Search for the cell housing the specified text and yield its (x, y) center coordinate. 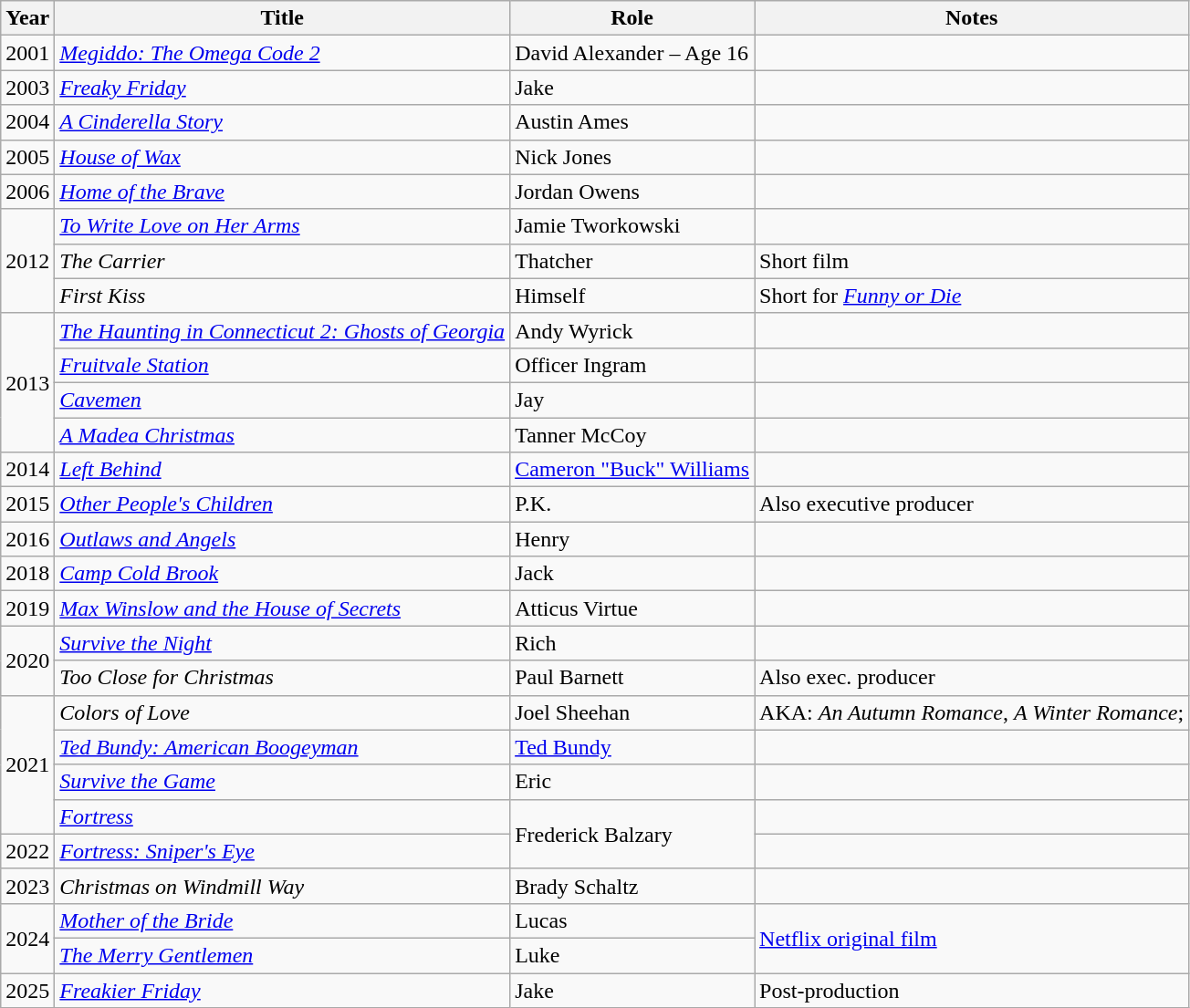
Ted Bundy: American Boogeyman (283, 747)
Andy Wyrick (632, 330)
Survive the Game (283, 782)
2015 (27, 504)
Luke (632, 955)
Mother of the Bride (283, 920)
Fortress: Sniper's Eye (283, 851)
2004 (27, 122)
David Alexander – Age 16 (632, 53)
Fruitvale Station (283, 365)
Short for Funny or Die (972, 296)
Post-production (972, 990)
P.K. (632, 504)
Jack (632, 574)
Austin Ames (632, 122)
Short film (972, 261)
2012 (27, 261)
Joel Sheehan (632, 712)
2018 (27, 574)
2003 (27, 88)
Rich (632, 643)
Also executive producer (972, 504)
House of Wax (283, 157)
Jay (632, 400)
2022 (27, 851)
Freakier Friday (283, 990)
2021 (27, 764)
Atticus Virtue (632, 608)
Left Behind (283, 470)
2001 (27, 53)
To Write Love on Her Arms (283, 226)
Freaky Friday (283, 88)
Survive the Night (283, 643)
Colors of Love (283, 712)
Himself (632, 296)
Other People's Children (283, 504)
Too Close for Christmas (283, 678)
Jordan Owens (632, 192)
The Carrier (283, 261)
Notes (972, 18)
Ted Bundy (632, 747)
Cameron "Buck" Williams (632, 470)
Camp Cold Brook (283, 574)
Eric (632, 782)
2005 (27, 157)
The Haunting in Connecticut 2: Ghosts of Georgia (283, 330)
Brady Schaltz (632, 886)
Role (632, 18)
Home of the Brave (283, 192)
2016 (27, 539)
2019 (27, 608)
Frederick Balzary (632, 834)
Jamie Tworkowski (632, 226)
Nick Jones (632, 157)
A Madea Christmas (283, 435)
Max Winslow and the House of Secrets (283, 608)
Fortress (283, 816)
AKA: An Autumn Romance, A Winter Romance; (972, 712)
2025 (27, 990)
Also exec. producer (972, 678)
2020 (27, 660)
2024 (27, 938)
2014 (27, 470)
First Kiss (283, 296)
Netflix original film (972, 938)
Outlaws and Angels (283, 539)
Cavemen (283, 400)
Megiddo: The Omega Code 2 (283, 53)
Thatcher (632, 261)
Henry (632, 539)
Officer Ingram (632, 365)
2013 (27, 382)
Year (27, 18)
Title (283, 18)
A Cinderella Story (283, 122)
2023 (27, 886)
Tanner McCoy (632, 435)
The Merry Gentlemen (283, 955)
Lucas (632, 920)
Christmas on Windmill Way (283, 886)
Paul Barnett (632, 678)
2006 (27, 192)
